Extract the (X, Y) coordinate from the center of the cell holding the provided text.  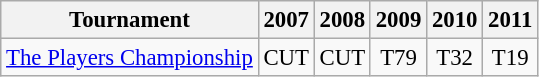
2010 (455, 20)
T19 (510, 58)
T79 (398, 58)
2007 (286, 20)
2011 (510, 20)
Tournament (130, 20)
T32 (455, 58)
The Players Championship (130, 58)
2009 (398, 20)
2008 (342, 20)
